Pinpoint the cell where the given text exists, returning its [x, y] midpoint coordinate. 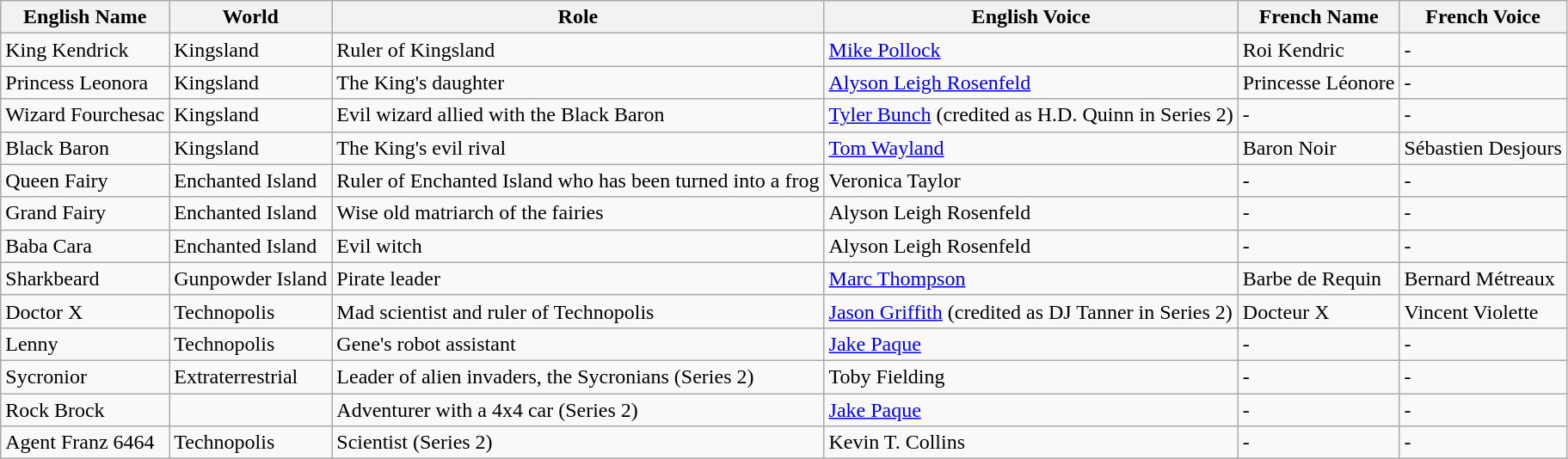
Mad scientist and ruler of Technopolis [578, 311]
Veronica Taylor [1030, 181]
Ruler of Kingsland [578, 50]
English Voice [1030, 17]
The King's evil rival [578, 148]
Gene's robot assistant [578, 344]
French Name [1319, 17]
Evil wizard allied with the Black Baron [578, 115]
Barbe de Requin [1319, 278]
Roi Kendric [1319, 50]
Wizard Fourchesac [85, 115]
Evil witch [578, 246]
Princesse Léonore [1319, 83]
Wise old matriarch of the fairies [578, 213]
Agent Franz 6464 [85, 443]
Tom Wayland [1030, 148]
Sébastien Desjours [1483, 148]
Mike Pollock [1030, 50]
Lenny [85, 344]
Black Baron [85, 148]
Leader of alien invaders, the Sycronians (Series 2) [578, 376]
Docteur X [1319, 311]
Pirate leader [578, 278]
Sycronior [85, 376]
Vincent Violette [1483, 311]
Jason Griffith (credited as DJ Tanner in Series 2) [1030, 311]
Baron Noir [1319, 148]
Bernard Métreaux [1483, 278]
Princess Leonora [85, 83]
World [251, 17]
Kevin T. Collins [1030, 443]
Doctor X [85, 311]
Extraterrestrial [251, 376]
Toby Fielding [1030, 376]
Scientist (Series 2) [578, 443]
English Name [85, 17]
Marc Thompson [1030, 278]
King Kendrick [85, 50]
Grand Fairy [85, 213]
Queen Fairy [85, 181]
Rock Brock [85, 410]
Role [578, 17]
Sharkbeard [85, 278]
Adventurer with a 4x4 car (Series 2) [578, 410]
The King's daughter [578, 83]
Tyler Bunch (credited as H.D. Quinn in Series 2) [1030, 115]
French Voice [1483, 17]
Baba Cara [85, 246]
Gunpowder Island [251, 278]
Ruler of Enchanted Island who has been turned into a frog [578, 181]
